Return [x, y] of the center of cell containing provided text 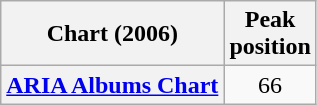
Peakposition [270, 34]
ARIA Albums Chart [112, 85]
Chart (2006) [112, 34]
66 [270, 85]
